Return (X, Y) of the center of cell containing provided text 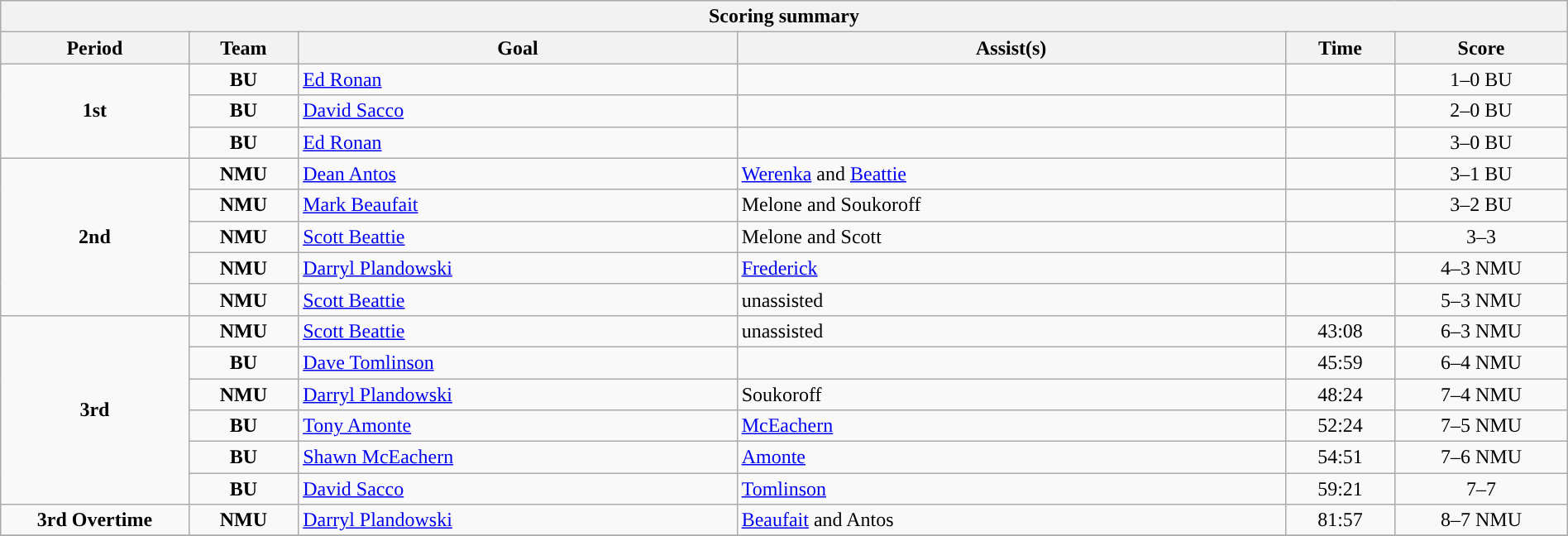
Assist(s) (1011, 48)
Scoring summary (784, 17)
3–3 (1481, 237)
2nd (94, 237)
59:21 (1340, 489)
7–5 NMU (1481, 426)
6–4 NMU (1481, 362)
Tomlinson (1011, 489)
7–4 NMU (1481, 395)
Shawn McEachern (518, 457)
Melone and Soukoroff (1011, 205)
52:24 (1340, 426)
54:51 (1340, 457)
Werenka and Beattie (1011, 174)
3–1 BU (1481, 174)
Amonte (1011, 457)
2–0 BU (1481, 111)
Goal (518, 48)
48:24 (1340, 395)
4–3 NMU (1481, 268)
3rd Overtime (94, 520)
81:57 (1340, 520)
McEachern (1011, 426)
Score (1481, 48)
Dean Antos (518, 174)
Mark Beaufait (518, 205)
6–3 NMU (1481, 331)
7–6 NMU (1481, 457)
Beaufait and Antos (1011, 520)
Period (94, 48)
3rd (94, 409)
1st (94, 111)
1–0 BU (1481, 79)
5–3 NMU (1481, 299)
3–0 BU (1481, 142)
Frederick (1011, 268)
Time (1340, 48)
Melone and Scott (1011, 237)
Dave Tomlinson (518, 362)
3–2 BU (1481, 205)
8–7 NMU (1481, 520)
43:08 (1340, 331)
45:59 (1340, 362)
Tony Amonte (518, 426)
Soukoroff (1011, 395)
7–7 (1481, 489)
Team (243, 48)
